Detect which cell encompasses the target text, then output its (X, Y) center coordinate. 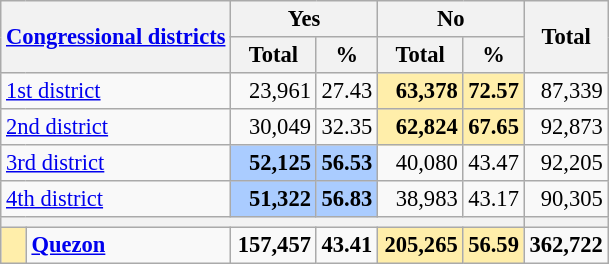
No (450, 19)
2nd district (116, 127)
157,457 (274, 245)
1st district (116, 91)
63,378 (420, 91)
56.83 (346, 199)
62,824 (420, 127)
40,080 (420, 163)
92,205 (566, 163)
Yes (304, 19)
362,722 (566, 245)
4th district (116, 199)
92,873 (566, 127)
87,339 (566, 91)
56.59 (494, 245)
43.47 (494, 163)
Congressional districts (116, 37)
205,265 (420, 245)
43.17 (494, 199)
67.65 (494, 127)
72.57 (494, 91)
32.35 (346, 127)
23,961 (274, 91)
90,305 (566, 199)
43.41 (346, 245)
38,983 (420, 199)
27.43 (346, 91)
52,125 (274, 163)
51,322 (274, 199)
Quezon (128, 245)
56.53 (346, 163)
30,049 (274, 127)
3rd district (116, 163)
